For the text-containing cell, return its midpoint in (x, y) coordinate format. 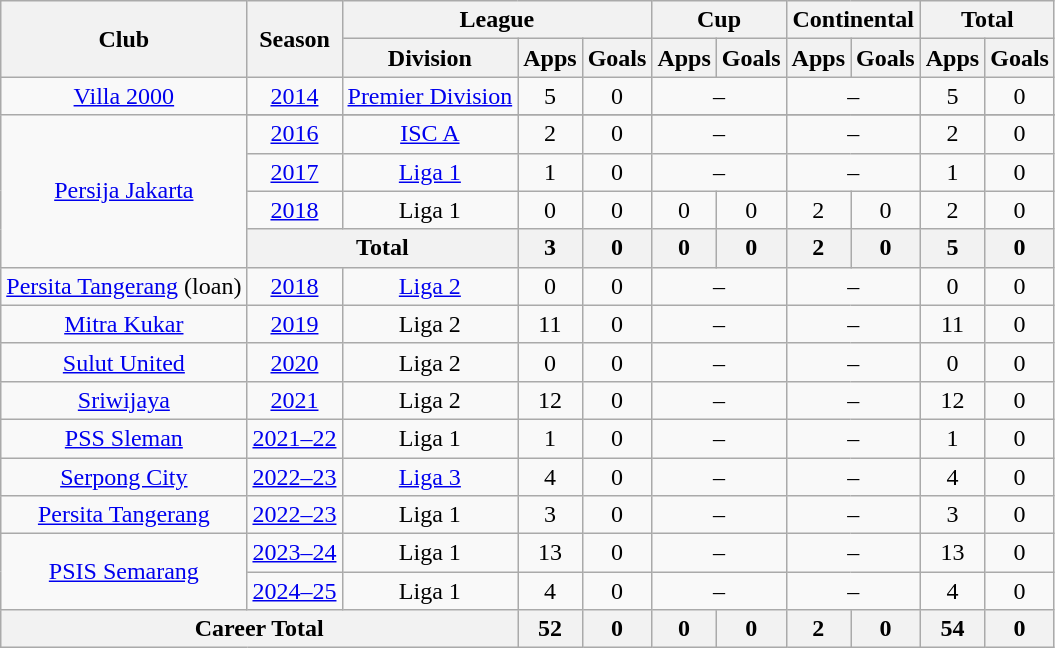
Sriwijaya (124, 400)
Cup (719, 20)
2023–24 (294, 553)
Sulut United (124, 362)
2024–25 (294, 591)
2017 (294, 172)
52 (550, 629)
2021 (294, 400)
Season (294, 39)
Career Total (260, 629)
PSIS Semarang (124, 572)
PSS Sleman (124, 438)
2014 (294, 96)
54 (952, 629)
Mitra Kukar (124, 324)
2020 (294, 362)
Persita Tangerang (loan) (124, 286)
Persija Jakarta (124, 191)
Liga 3 (430, 477)
Continental (853, 20)
2019 (294, 324)
Premier Division (430, 96)
Club (124, 39)
2021–22 (294, 438)
Serpong City (124, 477)
2016 (294, 134)
League (497, 20)
Persita Tangerang (124, 515)
Villa 2000 (124, 96)
Division (430, 58)
ISC A (430, 134)
